Provide the (X, Y) coordinate of the cell's center where the given text is located.  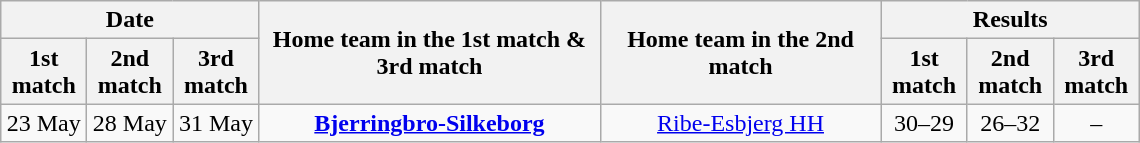
Home team in the 2nd match (740, 52)
Date (130, 20)
23 May (44, 123)
30–29 (924, 123)
Home team in the 1st match & 3rd match (430, 52)
Results (1010, 20)
26–32 (1010, 123)
Ribe-Esbjerg HH (740, 123)
– (1096, 123)
28 May (130, 123)
31 May (216, 123)
Bjerringbro-Silkeborg (430, 123)
